Find where the given text appears and provide that cell's center as (X, Y) coordinate. 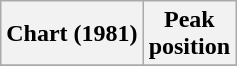
Chart (1981) (72, 34)
Peak position (189, 34)
